Determine the [X, Y] coordinate at the center of the cell enclosing the given text.  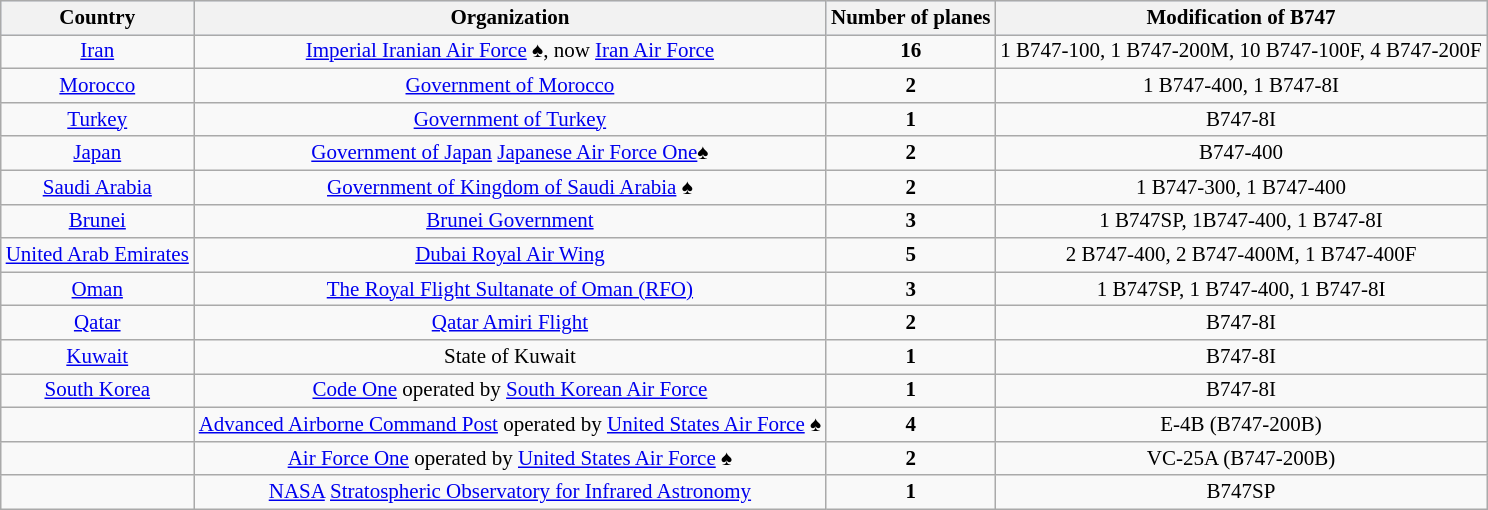
Oman [98, 289]
1 B747-300, 1 B747-400 [1240, 187]
Qatar [98, 323]
Qatar Amiri Flight [510, 323]
Country [98, 18]
NASA Stratospheric Observatory for Infrared Astronomy [510, 492]
South Korea [98, 391]
Air Force One operated by United States Air Force ♠ [510, 458]
Government of Japan Japanese Air Force One♠ [510, 153]
Modification of B747 [1240, 18]
1 B747SP, 1 B747-400, 1 B747-8I [1240, 289]
VC-25A (B747-200B) [1240, 458]
United Arab Emirates [98, 255]
Organization [510, 18]
Japan [98, 153]
2 B747-400, 2 B747-400M, 1 B747-400F [1240, 255]
1 B747SP, 1B747-400, 1 B747-8I [1240, 221]
The Royal Flight Sultanate of Oman (RFO) [510, 289]
Imperial Iranian Air Force ♠, now Iran Air Force [510, 52]
E-4B (B747-200B) [1240, 424]
B747SP [1240, 492]
Government of Morocco [510, 86]
Dubai Royal Air Wing [510, 255]
Advanced Airborne Command Post operated by United States Air Force ♠ [510, 424]
1 B747-100, 1 B747-200M, 10 B747-100F, 4 B747-200F [1240, 52]
Brunei [98, 221]
Morocco [98, 86]
Kuwait [98, 357]
Government of Kingdom of Saudi Arabia ♠ [510, 187]
Number of planes [910, 18]
Brunei Government [510, 221]
Saudi Arabia [98, 187]
Government of Turkey [510, 119]
Iran [98, 52]
1 B747-400, 1 B747-8I [1240, 86]
State of Kuwait [510, 357]
B747-400 [1240, 153]
Code One operated by South Korean Air Force [510, 391]
Turkey [98, 119]
16 [910, 52]
4 [910, 424]
5 [910, 255]
